From the cell containing the given text, extract its center point as (x, y) coordinate. 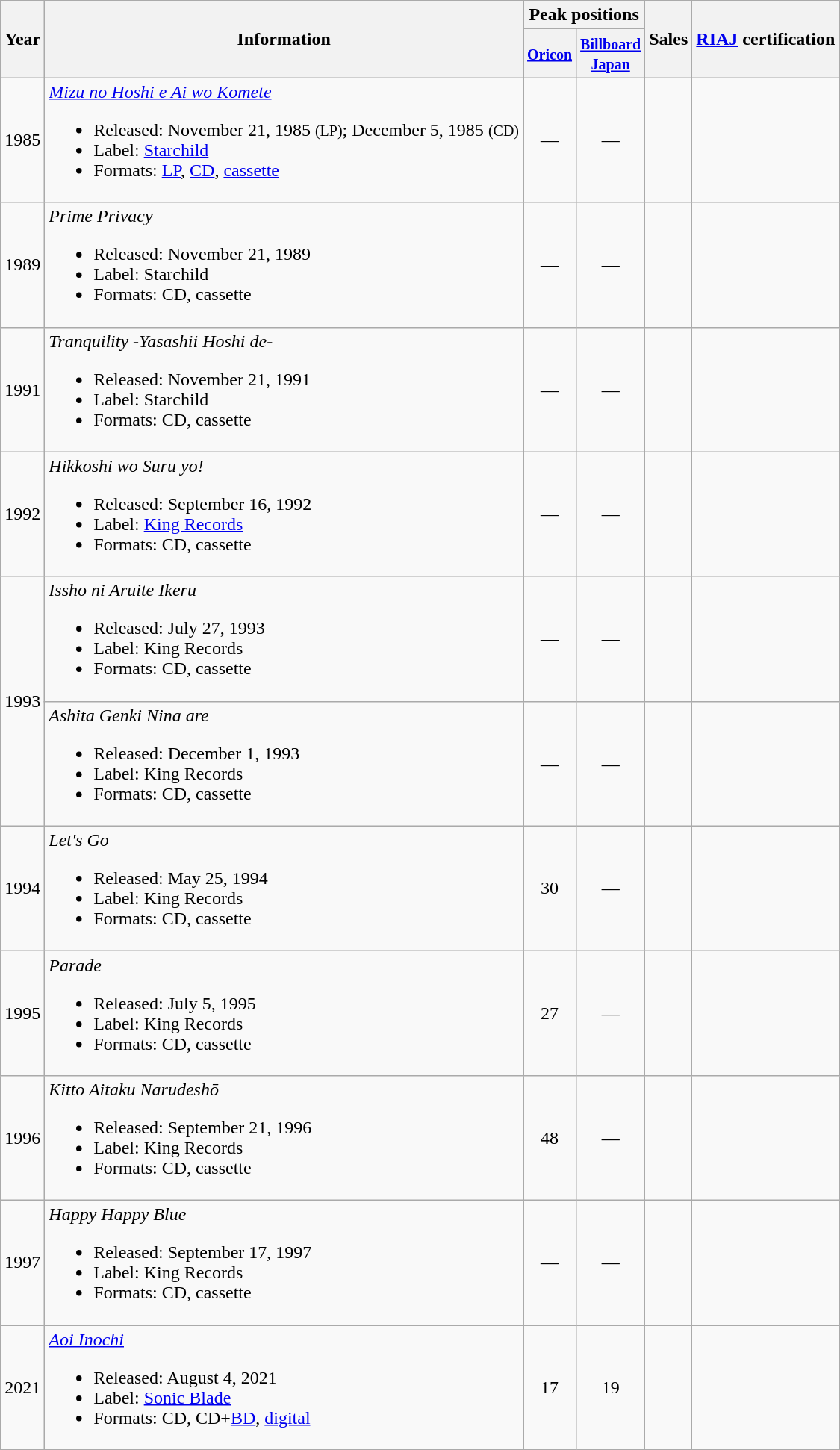
Issho ni Aruite IkeruReleased: July 27, 1993Label: King RecordsFormats: CD, cassette (284, 639)
19 (611, 1387)
1994 (22, 889)
48 (550, 1138)
Information (284, 39)
Prime PrivacyReleased: November 21, 1989Label: StarchildFormats: CD, cassette (284, 264)
Peak positions (584, 15)
Tranquility -Yasashii Hoshi de-Released: November 21, 1991Label: StarchildFormats: CD, cassette (284, 390)
1989 (22, 264)
Sales (669, 39)
1997 (22, 1262)
1995 (22, 1012)
1993 (22, 701)
Let's GoReleased: May 25, 1994Label: King RecordsFormats: CD, cassette (284, 889)
Oricon (550, 54)
Mizu no Hoshi e Ai wo KometeReleased: November 21, 1985 (LP); December 5, 1985 (CD)Label: StarchildFormats: LP, CD, cassette (284, 140)
Ashita Genki Nina areReleased: December 1, 1993Label: King RecordsFormats: CD, cassette (284, 763)
Hikkoshi wo Suru yo!Released: September 16, 1992Label: King RecordsFormats: CD, cassette (284, 514)
Aoi InochiReleased: August 4, 2021Label: Sonic BladeFormats: CD, CD+BD, digital (284, 1387)
1985 (22, 140)
2021 (22, 1387)
Happy Happy BlueReleased: September 17, 1997Label: King RecordsFormats: CD, cassette (284, 1262)
1991 (22, 390)
1992 (22, 514)
30 (550, 889)
RIAJ certification (766, 39)
17 (550, 1387)
27 (550, 1012)
1996 (22, 1138)
ParadeReleased: July 5, 1995Label: King RecordsFormats: CD, cassette (284, 1012)
Kitto Aitaku NarudeshōReleased: September 21, 1996Label: King RecordsFormats: CD, cassette (284, 1138)
Year (22, 39)
BillboardJapan (611, 54)
